Determine the [x, y] coordinate at the center of the cell enclosing the given text.  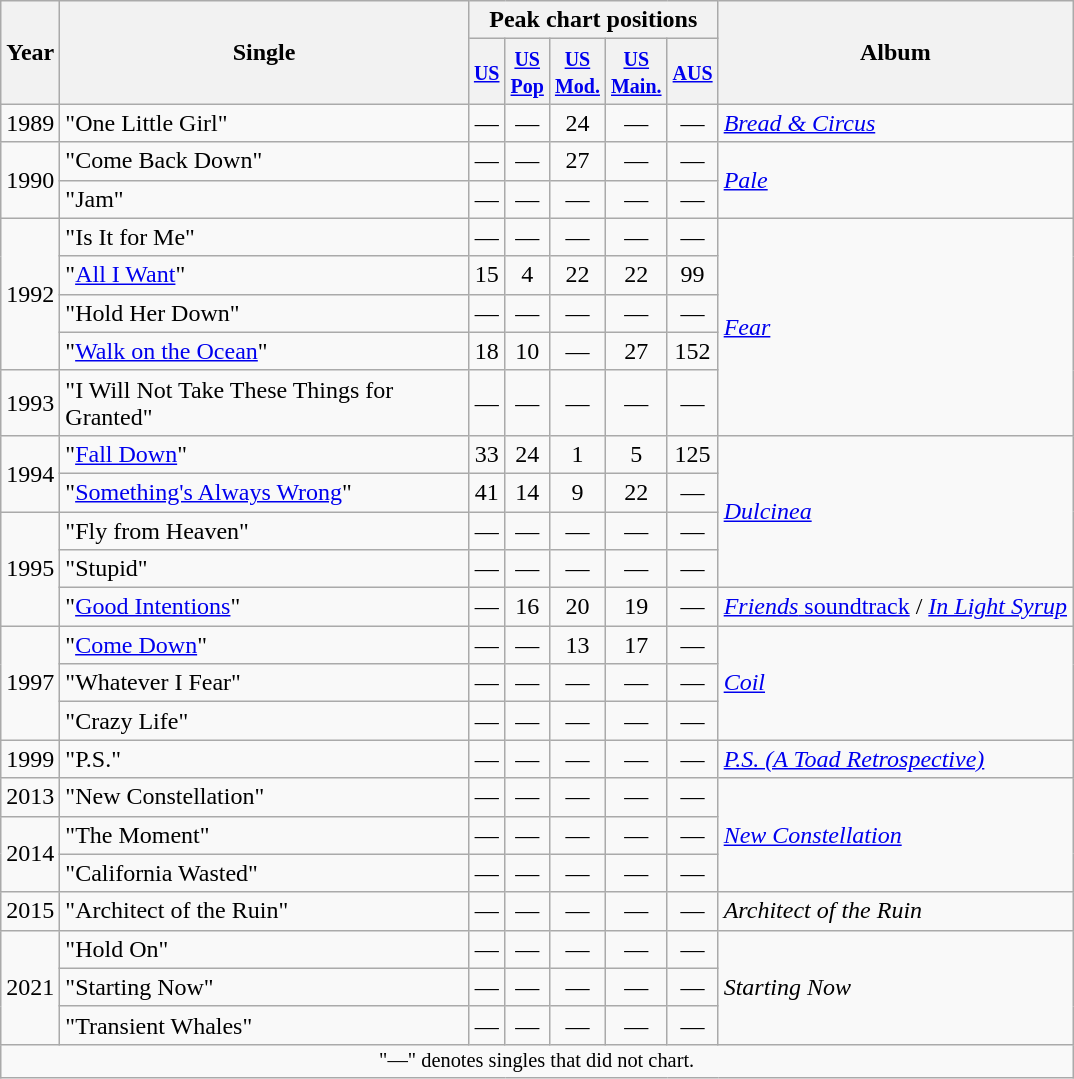
"California Wasted" [264, 873]
"Crazy Life" [264, 721]
"Stupid" [264, 569]
14 [527, 492]
41 [486, 492]
10 [527, 351]
"Come Down" [264, 645]
1995 [30, 569]
"One Little Girl" [264, 123]
18 [486, 351]
Friends soundtrack / In Light Syrup [895, 607]
17 [636, 645]
16 [527, 607]
"Is It for Me" [264, 237]
19 [636, 607]
"Starting Now" [264, 987]
2014 [30, 854]
1997 [30, 683]
P.S. (A Toad Retrospective) [895, 759]
"P.S." [264, 759]
Coil [895, 683]
"The Moment" [264, 835]
Year [30, 52]
4 [527, 275]
Starting Now [895, 987]
"Architect of the Ruin" [264, 911]
"Hold On" [264, 949]
5 [636, 454]
Dulcinea [895, 511]
1990 [30, 180]
1994 [30, 473]
125 [692, 454]
US Mod. [577, 72]
1999 [30, 759]
"Fly from Heaven" [264, 531]
Bread & Circus [895, 123]
13 [577, 645]
"I Will Not Take These Things for Granted" [264, 402]
"Hold Her Down" [264, 313]
20 [577, 607]
1993 [30, 402]
"Fall Down" [264, 454]
US [486, 72]
"Transient Whales" [264, 1025]
2015 [30, 911]
"Walk on the Ocean" [264, 351]
Album [895, 52]
9 [577, 492]
AUS [692, 72]
99 [692, 275]
USMain. [636, 72]
2021 [30, 987]
Single [264, 52]
"New Constellation" [264, 797]
Pale [895, 180]
"Come Back Down" [264, 161]
"Jam" [264, 199]
Peak chart positions [593, 20]
"Good Intentions" [264, 607]
Fear [895, 326]
Architect of the Ruin [895, 911]
"All I Want" [264, 275]
"Something's Always Wrong" [264, 492]
USPop [527, 72]
2013 [30, 797]
152 [692, 351]
1992 [30, 294]
33 [486, 454]
15 [486, 275]
New Constellation [895, 835]
"—" denotes singles that did not chart. [537, 1061]
"Whatever I Fear" [264, 683]
1989 [30, 123]
1 [577, 454]
